From the cell containing the given text, extract its center point as [x, y] coordinate. 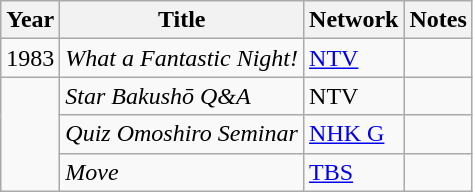
Notes [438, 20]
Star Bakushō Q&A [182, 96]
Network [354, 20]
Year [30, 20]
Title [182, 20]
1983 [30, 58]
What a Fantastic Night! [182, 58]
Quiz Omoshiro Seminar [182, 134]
TBS [354, 172]
Move [182, 172]
NHK G [354, 134]
